Provide the [x, y] coordinate of the cell's center where the given text is located.  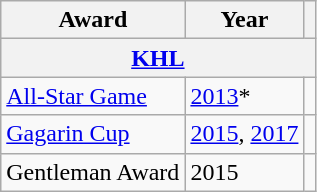
Gagarin Cup [93, 134]
2013* [244, 96]
2015, 2017 [244, 134]
Award [93, 20]
Year [244, 20]
2015 [244, 172]
All-Star Game [93, 96]
KHL [158, 58]
Gentleman Award [93, 172]
